Return the [x, y] coordinate for the center point of the cell that contains the specified text.  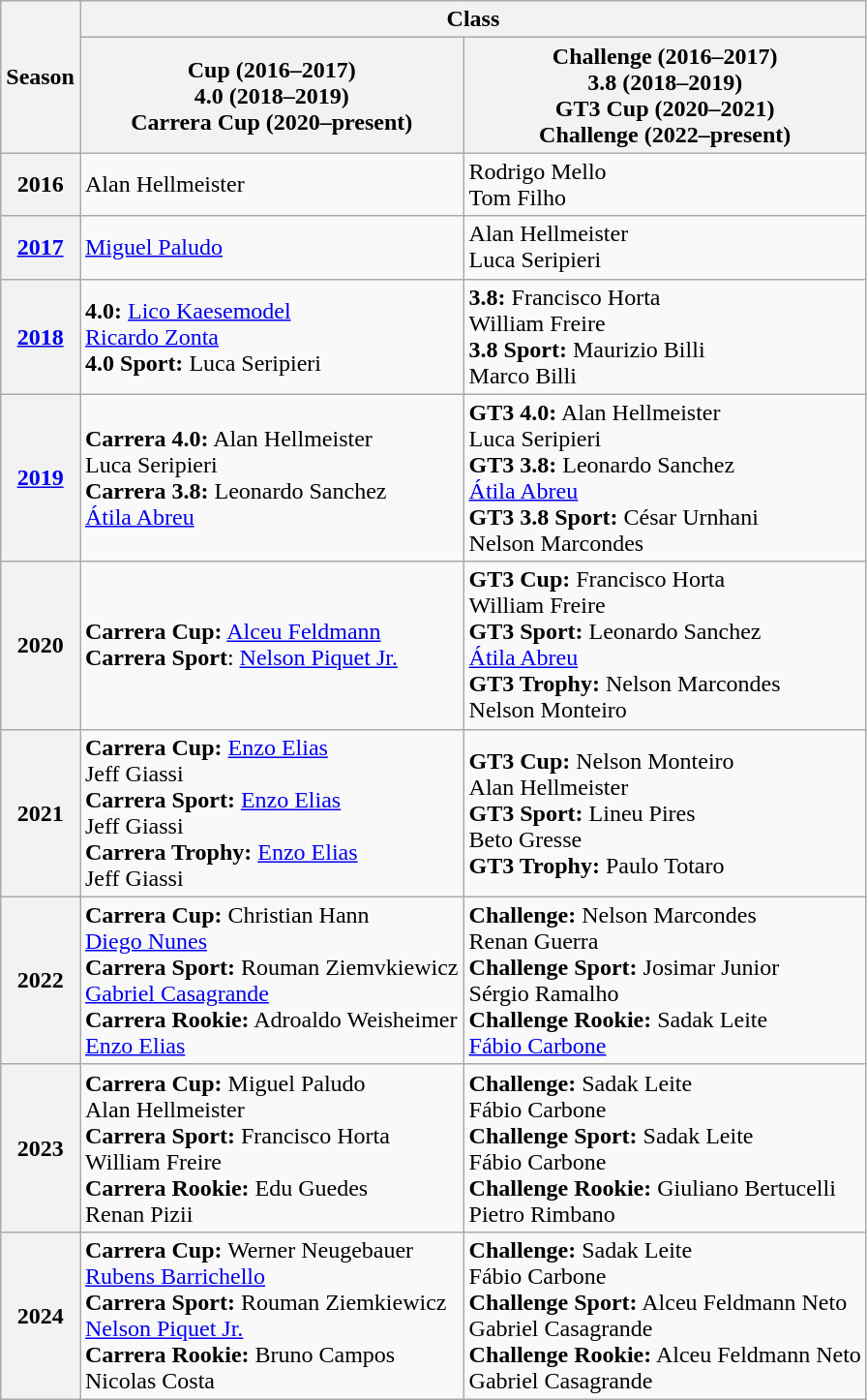
2022 [41, 980]
Carrera Cup: Werner Neugebauer Rubens Barrichello Carrera Sport: Rouman Ziemkiewicz Nelson Piquet Jr. Carrera Rookie: Bruno Campos Nicolas Costa [271, 1315]
Class [472, 19]
2020 [41, 645]
GT3 Cup: Nelson Monteiro Alan Hellmeister GT3 Sport: Lineu Pires Beto Gresse GT3 Trophy: Paulo Totaro [665, 813]
Carrera Cup: Alceu Feldmann Carrera Sport: Nelson Piquet Jr. [271, 645]
2017 [41, 248]
Carrera Cup: Christian Hann Diego Nunes Carrera Sport: Rouman Ziemvkiewicz Gabriel Casagrande Carrera Rookie: Adroaldo Weisheimer Enzo Elias [271, 980]
Carrera Cup: Miguel Paludo Alan Hellmeister Carrera Sport: Francisco Horta William Freire Carrera Rookie: Edu Guedes Renan Pizii [271, 1148]
Season [41, 77]
Challenge: Sadak Leite Fábio Carbone Challenge Sport: Alceu Feldmann Neto Gabriel Casagrande Challenge Rookie: Alceu Feldmann Neto Gabriel Casagrande [665, 1315]
GT3 4.0: Alan Hellmeister Luca Seripieri GT3 3.8: Leonardo Sanchez Átila Abreu GT3 3.8 Sport: César Urnhani Nelson Marcondes [665, 478]
Miguel Paludo [271, 248]
Rodrigo Mello Tom Filho [665, 184]
2023 [41, 1148]
Carrera 4.0: Alan Hellmeister Luca Seripieri Carrera 3.8: Leonardo Sanchez Átila Abreu [271, 478]
2018 [41, 337]
2021 [41, 813]
GT3 Cup: Francisco Horta William Freire GT3 Sport: Leonardo Sanchez Átila Abreu GT3 Trophy: Nelson Marcondes Nelson Monteiro [665, 645]
Challenge (2016–2017) 3.8 (2018–2019) GT3 Cup (2020–2021) Challenge (2022–present) [665, 95]
2016 [41, 184]
3.8: Francisco Horta William Freire 3.8 Sport: Maurizio Billi Marco Billi [665, 337]
2024 [41, 1315]
Alan Hellmeister [271, 184]
Cup (2016–2017) 4.0 (2018–2019) Carrera Cup (2020–present) [271, 95]
4.0: Lico Kaesemodel Ricardo Zonta 4.0 Sport: Luca Seripieri [271, 337]
Challenge: Nelson Marcondes Renan Guerra Challenge Sport: Josimar Junior Sérgio Ramalho Challenge Rookie: Sadak Leite Fábio Carbone [665, 980]
Challenge: Sadak Leite Fábio Carbone Challenge Sport: Sadak Leite Fábio Carbone Challenge Rookie: Giuliano Bertucelli Pietro Rimbano [665, 1148]
Alan Hellmeister Luca Seripieri [665, 248]
2019 [41, 478]
Carrera Cup: Enzo Elias Jeff Giassi Carrera Sport: Enzo Elias Jeff Giassi Carrera Trophy: Enzo Elias Jeff Giassi [271, 813]
